Identify which cell holds the provided text, then report its [x, y] central coordinate. 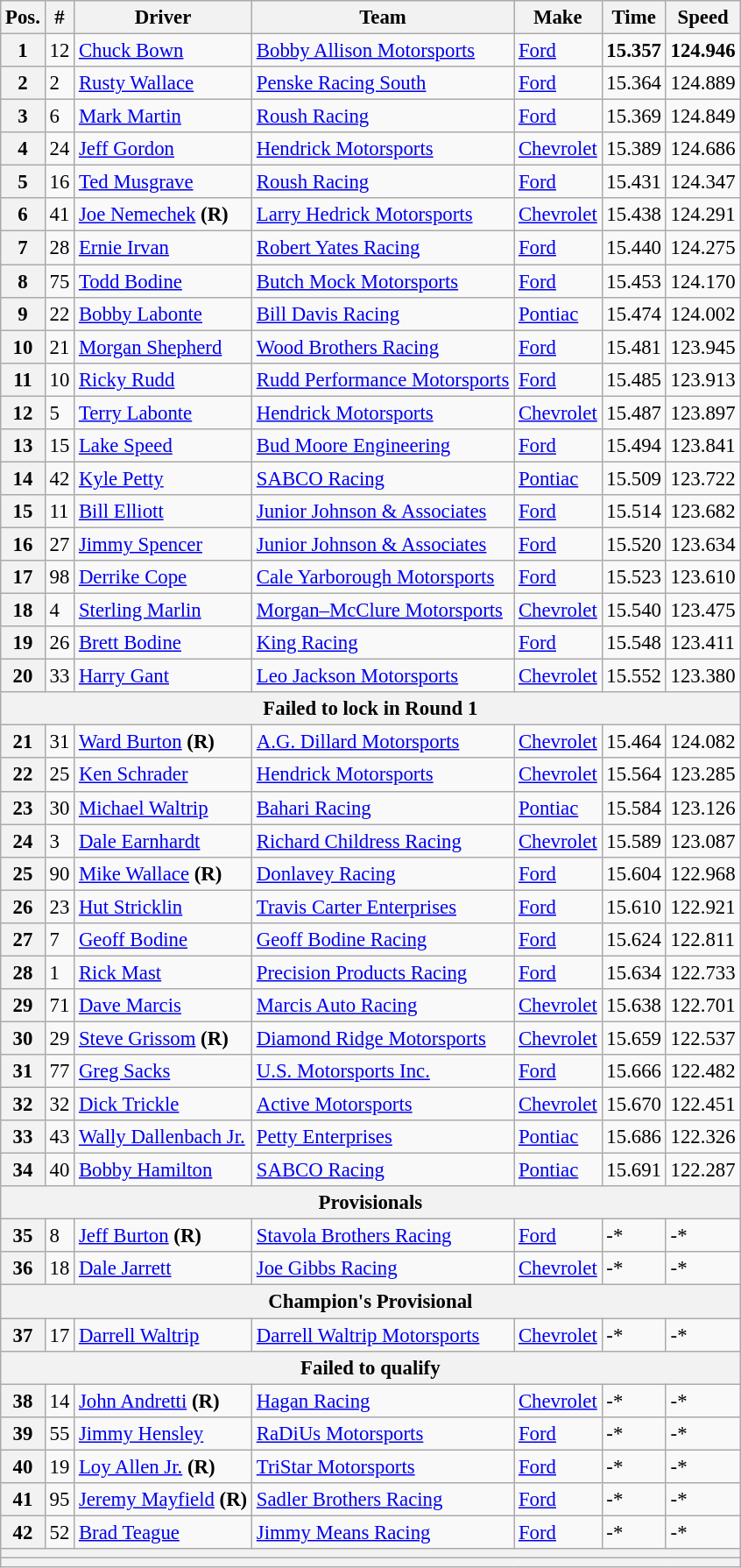
123.945 [702, 347]
Sadler Brothers Racing [384, 1500]
38 [23, 1401]
RaDiUs Motorsports [384, 1433]
Ted Musgrave [163, 182]
15.610 [634, 907]
Joe Gibbs Racing [384, 1269]
Bobby Allison Motorsports [384, 51]
35 [23, 1236]
A.G. Dillard Motorsports [384, 742]
Mark Martin [163, 117]
Todd Bodine [163, 281]
13 [23, 446]
Bill Davis Racing [384, 314]
Bahari Racing [384, 808]
123.475 [702, 611]
Provisionals [370, 1203]
124.291 [702, 215]
95 [60, 1500]
122.451 [702, 1105]
124.347 [702, 182]
Darrell Waltrip [163, 1335]
Terry Labonte [163, 413]
15.552 [634, 676]
Precision Products Racing [384, 972]
Richard Childress Racing [384, 841]
124.889 [702, 83]
Bobby Hamilton [163, 1170]
Marcis Auto Racing [384, 1006]
Speed [702, 18]
Dale Earnhardt [163, 841]
15.520 [634, 544]
122.326 [702, 1137]
Petty Enterprises [384, 1137]
15.540 [634, 611]
John Andretti (R) [163, 1401]
Ward Burton (R) [163, 742]
15.440 [634, 248]
15.666 [634, 1071]
123.897 [702, 413]
Jimmy Means Racing [384, 1532]
15.670 [634, 1105]
52 [60, 1532]
122.701 [702, 1006]
15.438 [634, 215]
123.913 [702, 379]
123.411 [702, 643]
Rusty Wallace [163, 83]
Travis Carter Enterprises [384, 907]
15.589 [634, 841]
15.474 [634, 314]
Loy Allen Jr. (R) [163, 1466]
123.126 [702, 808]
Geoff Bodine Racing [384, 940]
15.638 [634, 1006]
124.082 [702, 742]
Dale Jarrett [163, 1269]
77 [60, 1071]
Leo Jackson Motorsports [384, 676]
Geoff Bodine [163, 940]
15.564 [634, 775]
37 [23, 1335]
# [60, 18]
Dave Marcis [163, 1006]
Harry Gant [163, 676]
Rudd Performance Motorsports [384, 379]
15.624 [634, 940]
124.002 [702, 314]
Wood Brothers Racing [384, 347]
Lake Speed [163, 446]
Team [384, 18]
15.514 [634, 512]
Champion's Provisional [370, 1302]
Bill Elliott [163, 512]
15.686 [634, 1137]
Time [634, 18]
Jimmy Spencer [163, 544]
15.485 [634, 379]
122.733 [702, 972]
Donlavey Racing [384, 873]
Make [558, 18]
122.287 [702, 1170]
Joe Nemechek (R) [163, 215]
Bobby Labonte [163, 314]
Driver [163, 18]
Brett Bodine [163, 643]
Failed to qualify [370, 1367]
122.537 [702, 1038]
Wally Dallenbach Jr. [163, 1137]
TriStar Motorsports [384, 1466]
15.604 [634, 873]
124.946 [702, 51]
Brad Teague [163, 1532]
Morgan–McClure Motorsports [384, 611]
15.487 [634, 413]
Failed to lock in Round 1 [370, 709]
Greg Sacks [163, 1071]
34 [23, 1170]
123.285 [702, 775]
15.548 [634, 643]
123.610 [702, 577]
Diamond Ridge Motorsports [384, 1038]
124.170 [702, 281]
King Racing [384, 643]
Derrike Cope [163, 577]
43 [60, 1137]
Hut Stricklin [163, 907]
98 [60, 577]
Sterling Marlin [163, 611]
122.482 [702, 1071]
55 [60, 1433]
15.523 [634, 577]
Chuck Bown [163, 51]
Ricky Rudd [163, 379]
Rick Mast [163, 972]
Jeff Gordon [163, 149]
123.087 [702, 841]
15.584 [634, 808]
90 [60, 873]
20 [23, 676]
Butch Mock Motorsports [384, 281]
15.389 [634, 149]
Jimmy Hensley [163, 1433]
15.494 [634, 446]
15.369 [634, 117]
15.453 [634, 281]
75 [60, 281]
Jeff Burton (R) [163, 1236]
Larry Hedrick Motorsports [384, 215]
15.634 [634, 972]
U.S. Motorsports Inc. [384, 1071]
Bud Moore Engineering [384, 446]
Cale Yarborough Motorsports [384, 577]
122.968 [702, 873]
15.357 [634, 51]
124.275 [702, 248]
Ken Schrader [163, 775]
124.686 [702, 149]
15.691 [634, 1170]
Steve Grissom (R) [163, 1038]
Stavola Brothers Racing [384, 1236]
Morgan Shepherd [163, 347]
9 [23, 314]
Active Motorsports [384, 1105]
Michael Waltrip [163, 808]
15.481 [634, 347]
Darrell Waltrip Motorsports [384, 1335]
Hagan Racing [384, 1401]
123.841 [702, 446]
123.634 [702, 544]
15.659 [634, 1038]
Jeremy Mayfield (R) [163, 1500]
15.509 [634, 478]
123.682 [702, 512]
15.464 [634, 742]
122.921 [702, 907]
Penske Racing South [384, 83]
15.364 [634, 83]
Dick Trickle [163, 1105]
Robert Yates Racing [384, 248]
71 [60, 1006]
36 [23, 1269]
39 [23, 1433]
123.722 [702, 478]
124.849 [702, 117]
Kyle Petty [163, 478]
Ernie Irvan [163, 248]
122.811 [702, 940]
Mike Wallace (R) [163, 873]
123.380 [702, 676]
15.431 [634, 182]
Pos. [23, 18]
